Provide the [X, Y] coordinate of the cell's center where the given text is located.  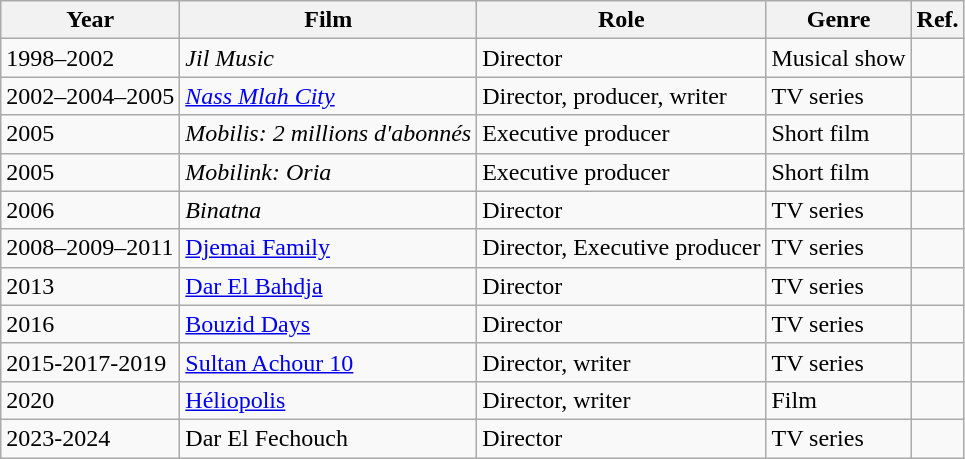
Genre [838, 20]
2013 [90, 286]
Djemai Family [328, 248]
2023-2024 [90, 438]
2006 [90, 210]
Role [622, 20]
Binatna [328, 210]
2020 [90, 400]
Musical show [838, 58]
Mobilis: 2 millions d'abonnés [328, 134]
Year [90, 20]
2015-2017-2019 [90, 362]
Jil Music [328, 58]
2016 [90, 324]
Bouzid Days [328, 324]
Ref. [938, 20]
1998–2002 [90, 58]
Dar El Bahdja [328, 286]
Héliopolis [328, 400]
2002–2004–2005 [90, 96]
2008–2009–2011 [90, 248]
Dar El Fechouch [328, 438]
Director, Executive producer [622, 248]
Mobilink: Oria [328, 172]
Sultan Achour 10 [328, 362]
Director, producer, writer [622, 96]
Nass Mlah City [328, 96]
